Pinpoint the cell where the given text exists, returning its (x, y) midpoint coordinate. 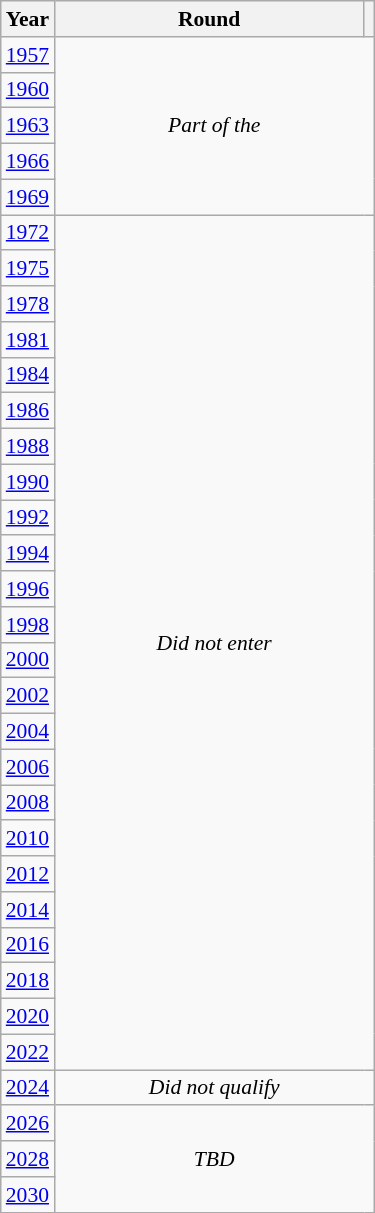
1996 (28, 589)
1981 (28, 340)
1988 (28, 447)
2004 (28, 732)
TBD (214, 1160)
2006 (28, 767)
1960 (28, 90)
1984 (28, 375)
Part of the (214, 126)
2012 (28, 874)
2020 (28, 1017)
1978 (28, 304)
1963 (28, 126)
1975 (28, 269)
2000 (28, 660)
2008 (28, 803)
Did not qualify (214, 1088)
2016 (28, 945)
1957 (28, 55)
2024 (28, 1088)
2018 (28, 981)
1992 (28, 518)
2014 (28, 910)
2002 (28, 696)
1972 (28, 233)
1994 (28, 554)
2026 (28, 1124)
1990 (28, 482)
Did not enter (214, 642)
2010 (28, 839)
Round (209, 19)
1986 (28, 411)
1966 (28, 162)
Year (28, 19)
2030 (28, 1195)
1998 (28, 625)
2028 (28, 1159)
1969 (28, 197)
2022 (28, 1052)
